Pinpoint the cell where the given text exists, returning its (X, Y) midpoint coordinate. 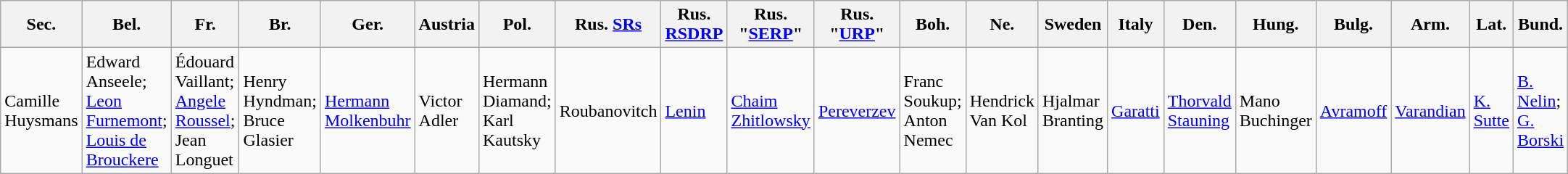
Hermann Diamand; Karl Kautsky (517, 110)
Austria (447, 25)
Rus. RSDRP (694, 25)
Hung. (1276, 25)
Den. (1199, 25)
Bund. (1541, 25)
Edward Anseele; Leon Furnemont; Louis de Brouckere (126, 110)
Varandian (1430, 110)
Sec. (41, 25)
Mano Buchinger (1276, 110)
Avramoff (1353, 110)
Bel. (126, 25)
Ne. (1002, 25)
Franc Soukup; Anton Nemec (932, 110)
Pereverzev (857, 110)
Hendrick Van Kol (1002, 110)
Roubanovitch (608, 110)
Lat. (1491, 25)
Rus. "SERP" (771, 25)
Victor Adler (447, 110)
Arm. (1430, 25)
Chaim Zhitlowsky (771, 110)
Boh. (932, 25)
Italy (1136, 25)
Thorvald Stauning (1199, 110)
Hermann Molkenbuhr (368, 110)
Fr. (205, 25)
Rus. "URP" (857, 25)
Édouard Vaillant; Angele Roussel; Jean Longuet (205, 110)
Camille Huysmans (41, 110)
Henry Hyndman; Bruce Glasier (280, 110)
K. Sutte (1491, 110)
B. Nelin; G. Borski (1541, 110)
Lenin (694, 110)
Sweden (1073, 25)
Pol. (517, 25)
Ger. (368, 25)
Bulg. (1353, 25)
Hjalmar Branting (1073, 110)
Br. (280, 25)
Garatti (1136, 110)
Rus. SRs (608, 25)
